Scan for the cell matching the given text and deliver its (X, Y) coordinate at center. 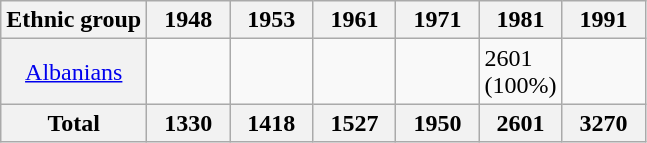
1953 (272, 20)
1981 (520, 20)
1991 (604, 20)
Total (74, 123)
1971 (438, 20)
1418 (272, 123)
1330 (188, 123)
Albanians (74, 72)
2601 (520, 123)
1950 (438, 123)
1527 (354, 123)
Ethnic group (74, 20)
2601 (100%) (520, 72)
1948 (188, 20)
1961 (354, 20)
3270 (604, 123)
